Return (X, Y) of the center of cell containing provided text 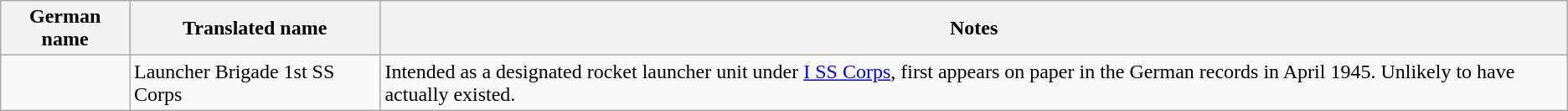
Translated name (255, 29)
Launcher Brigade 1st SS Corps (255, 82)
German name (65, 29)
Notes (973, 29)
